Find where the given text appears and provide that cell's center as [X, Y] coordinate. 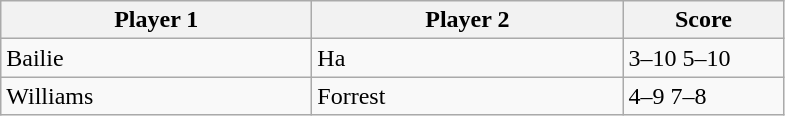
Player 2 [468, 20]
3–10 5–10 [704, 58]
Ha [468, 58]
Score [704, 20]
4–9 7–8 [704, 96]
Williams [156, 96]
Bailie [156, 58]
Player 1 [156, 20]
Forrest [468, 96]
